Identify which cell holds the provided text, then report its [X, Y] central coordinate. 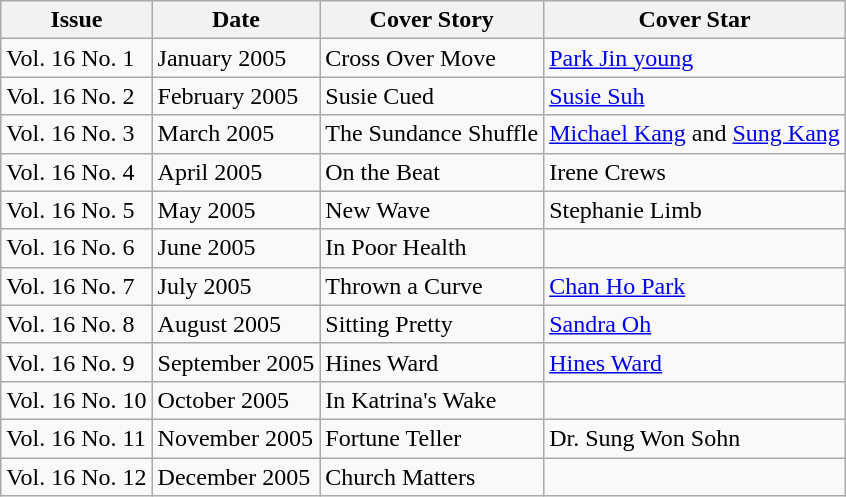
March 2005 [236, 134]
Park Jin young [695, 58]
Vol. 16 No. 7 [76, 286]
Chan Ho Park [695, 286]
Vol. 16 No. 11 [76, 438]
February 2005 [236, 96]
May 2005 [236, 210]
Cross Over Move [432, 58]
June 2005 [236, 248]
Michael Kang and Sung Kang [695, 134]
Susie Suh [695, 96]
Dr. Sung Won Sohn [695, 438]
Thrown a Curve [432, 286]
Vol. 16 No. 4 [76, 172]
Irene Crews [695, 172]
Church Matters [432, 477]
Sitting Pretty [432, 324]
November 2005 [236, 438]
December 2005 [236, 477]
January 2005 [236, 58]
September 2005 [236, 362]
Vol. 16 No. 2 [76, 96]
Susie Cued [432, 96]
Stephanie Limb [695, 210]
Sandra Oh [695, 324]
Vol. 16 No. 9 [76, 362]
Vol. 16 No. 6 [76, 248]
Vol. 16 No. 3 [76, 134]
Vol. 16 No. 5 [76, 210]
Date [236, 20]
August 2005 [236, 324]
October 2005 [236, 400]
In Poor Health [432, 248]
Cover Story [432, 20]
On the Beat [432, 172]
Fortune Teller [432, 438]
April 2005 [236, 172]
July 2005 [236, 286]
Vol. 16 No. 8 [76, 324]
Vol. 16 No. 10 [76, 400]
Vol. 16 No. 1 [76, 58]
Vol. 16 No. 12 [76, 477]
New Wave [432, 210]
In Katrina's Wake [432, 400]
Cover Star [695, 20]
Issue [76, 20]
The Sundance Shuffle [432, 134]
